Pinpoint the cell where the given text exists, returning its (x, y) midpoint coordinate. 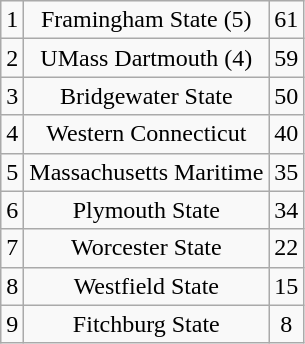
Framingham State (5) (146, 20)
5 (12, 172)
59 (286, 58)
50 (286, 96)
34 (286, 210)
35 (286, 172)
Western Connecticut (146, 134)
22 (286, 248)
4 (12, 134)
Fitchburg State (146, 324)
1 (12, 20)
9 (12, 324)
3 (12, 96)
Plymouth State (146, 210)
6 (12, 210)
UMass Dartmouth (4) (146, 58)
Massachusetts Maritime (146, 172)
Westfield State (146, 286)
Bridgewater State (146, 96)
15 (286, 286)
40 (286, 134)
2 (12, 58)
61 (286, 20)
Worcester State (146, 248)
7 (12, 248)
